Pinpoint the cell where the given text exists, returning its [x, y] midpoint coordinate. 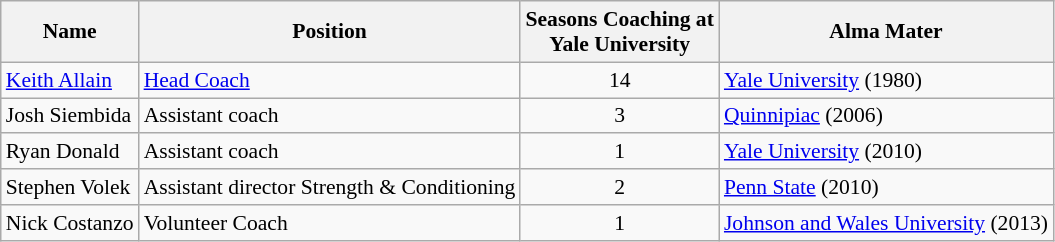
Josh Siembida [70, 116]
Alma Mater [886, 32]
Seasons Coaching atYale University [619, 32]
Nick Costanzo [70, 223]
14 [619, 80]
Quinnipiac (2006) [886, 116]
2 [619, 187]
Penn State (2010) [886, 187]
Volunteer Coach [330, 223]
Keith Allain [70, 80]
Position [330, 32]
Yale University (2010) [886, 152]
Name [70, 32]
Yale University (1980) [886, 80]
Assistant director Strength & Conditioning [330, 187]
3 [619, 116]
Ryan Donald [70, 152]
Head Coach [330, 80]
Johnson and Wales University (2013) [886, 223]
Stephen Volek [70, 187]
